Return (x, y) of the center of cell containing provided text 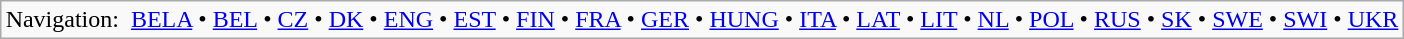
Navigation: BELA • BEL • CZ • DK • ENG • EST • FIN • FRA • GER • HUNG • ITA • LAT • LIT • NL • POL • RUS • SK • SWE • SWI • UKR (702, 20)
